Capture the cell that displays the provided text and extract its (X, Y) central coordinate. 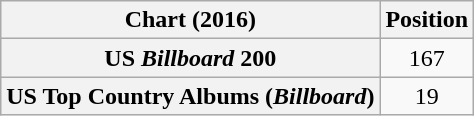
Chart (2016) (190, 20)
US Top Country Albums (Billboard) (190, 96)
19 (427, 96)
167 (427, 58)
Position (427, 20)
US Billboard 200 (190, 58)
